Return (X, Y) of the center of cell containing provided text 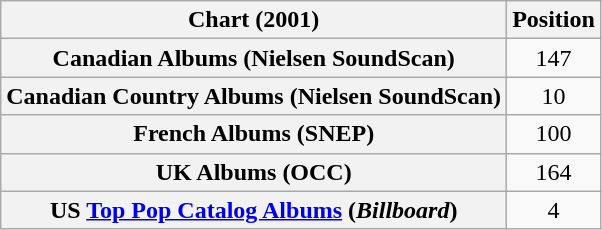
Position (554, 20)
Canadian Country Albums (Nielsen SoundScan) (254, 96)
Canadian Albums (Nielsen SoundScan) (254, 58)
US Top Pop Catalog Albums (Billboard) (254, 210)
Chart (2001) (254, 20)
10 (554, 96)
147 (554, 58)
UK Albums (OCC) (254, 172)
French Albums (SNEP) (254, 134)
4 (554, 210)
100 (554, 134)
164 (554, 172)
